Locate the cell with the specified text and output its [X, Y] center coordinate. 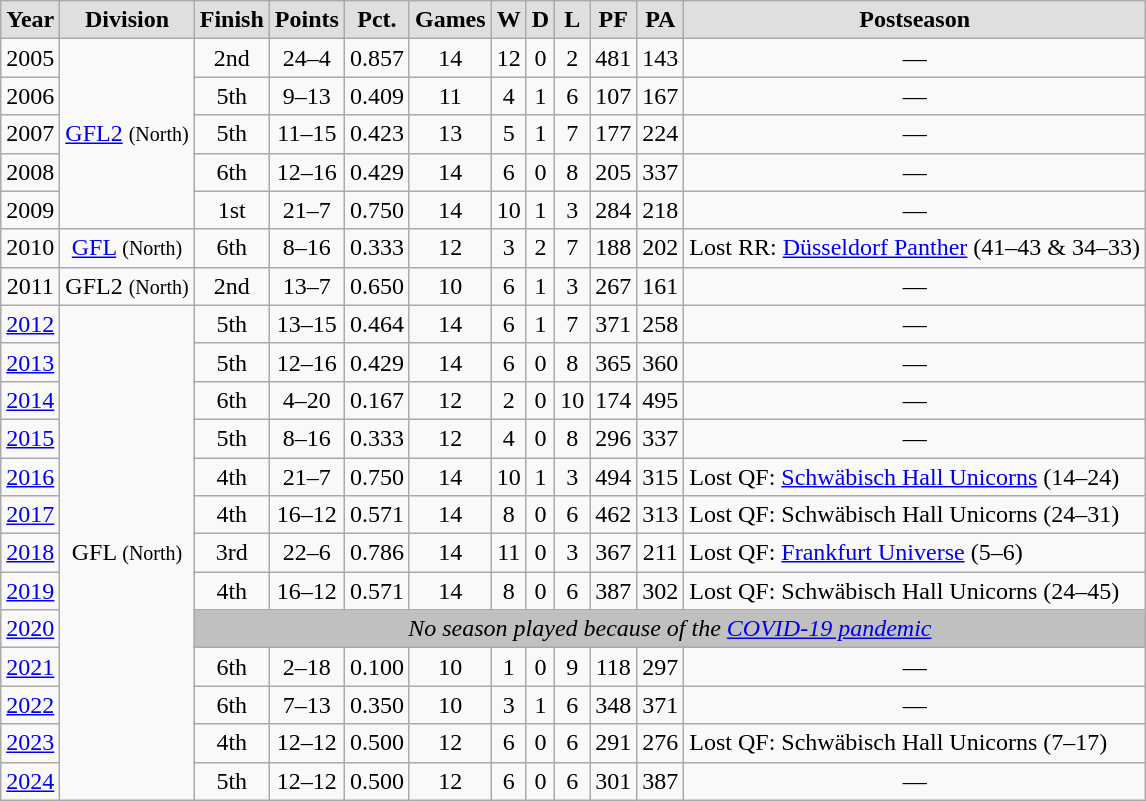
0.167 [376, 400]
2016 [30, 477]
Lost RR: Düsseldorf Panther (41–43 & 34–33) [915, 248]
267 [614, 286]
Division [127, 20]
365 [614, 362]
2008 [30, 172]
24–4 [306, 58]
211 [660, 553]
Games [450, 20]
2023 [30, 743]
2009 [30, 210]
9 [572, 667]
7–13 [306, 705]
4–20 [306, 400]
360 [660, 362]
297 [660, 667]
Lost QF: Schwäbisch Hall Unicorns (7–17) [915, 743]
2007 [30, 134]
462 [614, 515]
Finish [232, 20]
0.409 [376, 96]
Lost QF: Schwäbisch Hall Unicorns (24–45) [915, 591]
0.350 [376, 705]
188 [614, 248]
315 [660, 477]
0.100 [376, 667]
11–15 [306, 134]
2017 [30, 515]
PF [614, 20]
202 [660, 248]
224 [660, 134]
495 [660, 400]
2013 [30, 362]
348 [614, 705]
481 [614, 58]
0.786 [376, 553]
1st [232, 210]
313 [660, 515]
276 [660, 743]
2021 [30, 667]
5 [508, 134]
Postseason [915, 20]
0.423 [376, 134]
2006 [30, 96]
Lost QF: Schwäbisch Hall Unicorns (14–24) [915, 477]
118 [614, 667]
2015 [30, 438]
0.857 [376, 58]
2022 [30, 705]
205 [614, 172]
161 [660, 286]
L [572, 20]
367 [614, 553]
Lost QF: Frankfurt Universe (5–6) [915, 553]
2024 [30, 781]
No season played because of the COVID-19 pandemic [670, 629]
301 [614, 781]
9–13 [306, 96]
Lost QF: Schwäbisch Hall Unicorns (24–31) [915, 515]
13–15 [306, 324]
302 [660, 591]
258 [660, 324]
22–6 [306, 553]
177 [614, 134]
167 [660, 96]
2018 [30, 553]
13–7 [306, 286]
3rd [232, 553]
13 [450, 134]
218 [660, 210]
107 [614, 96]
2010 [30, 248]
W [508, 20]
2019 [30, 591]
2020 [30, 629]
PA [660, 20]
Pct. [376, 20]
Points [306, 20]
291 [614, 743]
2011 [30, 286]
D [540, 20]
0.650 [376, 286]
2012 [30, 324]
2–18 [306, 667]
494 [614, 477]
2005 [30, 58]
174 [614, 400]
143 [660, 58]
Year [30, 20]
296 [614, 438]
2014 [30, 400]
284 [614, 210]
0.464 [376, 324]
